Provide the (X, Y) coordinate of the cell's center where the given text is located.  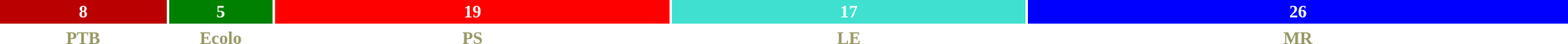
26 (1298, 12)
17 (849, 12)
5 (221, 12)
8 (83, 12)
19 (473, 12)
